Determine the [x, y] coordinate at the center of the cell enclosing the given text.  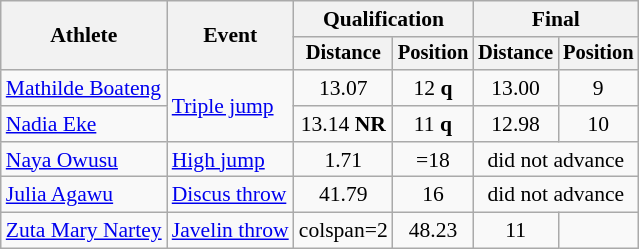
16 [433, 195]
48.23 [433, 231]
High jump [230, 160]
Triple jump [230, 106]
41.79 [344, 195]
Mathilde Boateng [84, 88]
Final [556, 19]
13.07 [344, 88]
9 [598, 88]
Naya Owusu [84, 160]
colspan=2 [344, 231]
Javelin throw [230, 231]
Zuta Mary Nartey [84, 231]
Discus throw [230, 195]
Event [230, 36]
=18 [433, 160]
Qualification [384, 19]
12 q [433, 88]
10 [598, 124]
11 q [433, 124]
13.14 NR [344, 124]
Nadia Eke [84, 124]
1.71 [344, 160]
11 [516, 231]
Athlete [84, 36]
12.98 [516, 124]
13.00 [516, 88]
Julia Agawu [84, 195]
